Locate the cell with the specified text and output its (X, Y) center coordinate. 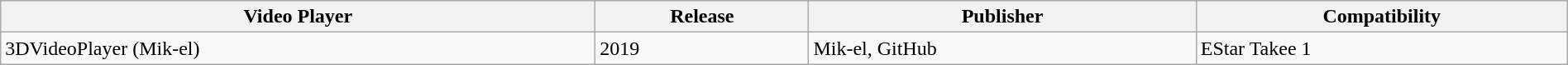
3DVideoPlayer (Mik-el) (298, 48)
2019 (702, 48)
Mik-el, GitHub (1002, 48)
EStar Takee 1 (1381, 48)
Video Player (298, 17)
Release (702, 17)
Publisher (1002, 17)
Compatibility (1381, 17)
